Find where the given text appears and provide that cell's center as (X, Y) coordinate. 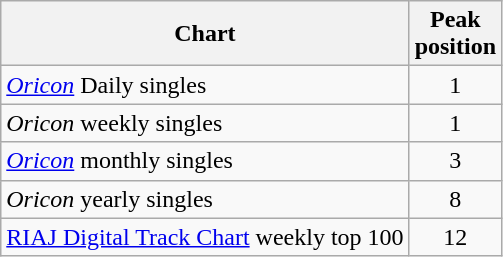
Oricon weekly singles (205, 123)
3 (455, 161)
Chart (205, 34)
RIAJ Digital Track Chart weekly top 100 (205, 237)
Peakposition (455, 34)
Oricon Daily singles (205, 85)
12 (455, 237)
8 (455, 199)
Oricon yearly singles (205, 199)
Oricon monthly singles (205, 161)
